Search for the cell housing the specified text and yield its [X, Y] center coordinate. 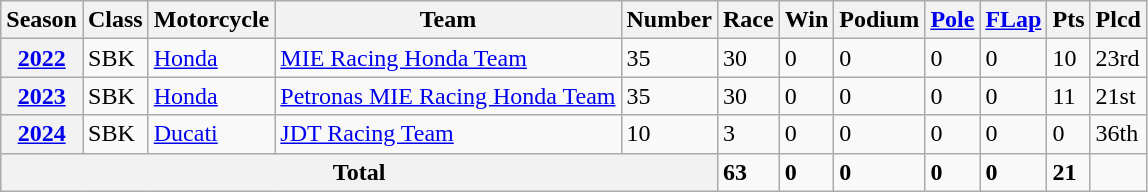
23rd [1118, 58]
Class [115, 20]
11 [1068, 96]
21st [1118, 96]
Podium [880, 20]
2022 [42, 58]
Race [748, 20]
Team [448, 20]
2023 [42, 96]
21 [1068, 172]
FLap [1014, 20]
Plcd [1118, 20]
Win [806, 20]
Season [42, 20]
Motorcycle [212, 20]
Number [669, 20]
3 [748, 134]
36th [1118, 134]
Pts [1068, 20]
MIE Racing Honda Team [448, 58]
2024 [42, 134]
Ducati [212, 134]
JDT Racing Team [448, 134]
63 [748, 172]
Pole [952, 20]
Petronas MIE Racing Honda Team [448, 96]
Total [360, 172]
